Return (X, Y) of the center of cell containing provided text 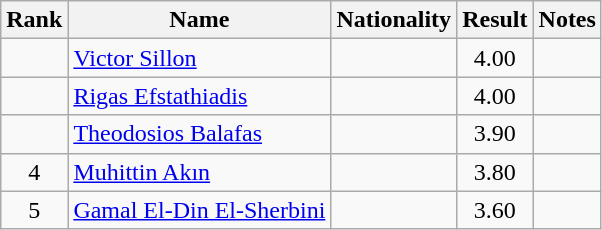
Victor Sillon (200, 58)
Notes (567, 20)
Rank (34, 20)
5 (34, 210)
3.90 (495, 134)
Muhittin Akın (200, 172)
Theodosios Balafas (200, 134)
4 (34, 172)
Result (495, 20)
3.60 (495, 210)
Nationality (394, 20)
Name (200, 20)
3.80 (495, 172)
Gamal El-Din El-Sherbini (200, 210)
Rigas Efstathiadis (200, 96)
